Capture the cell that displays the provided text and extract its [x, y] central coordinate. 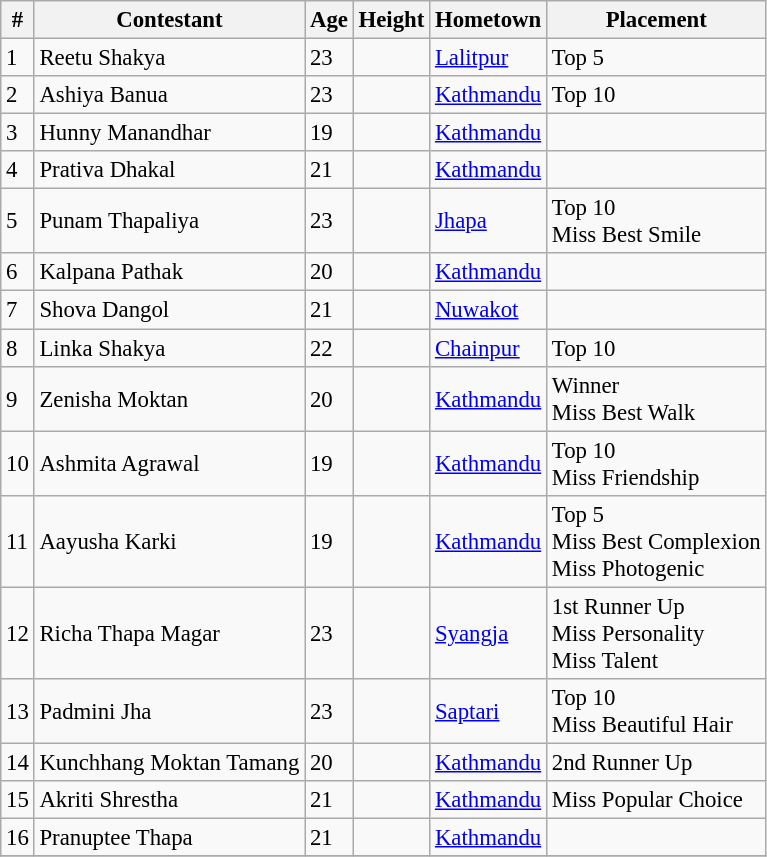
Top 10 Miss Friendship [656, 464]
Top 10 Miss Beautiful Hair [656, 712]
Winner Miss Best Walk [656, 398]
4 [18, 170]
Padmini Jha [170, 712]
Ashiya Banua [170, 95]
6 [18, 273]
1st Runner Up Miss Personality Miss Talent [656, 633]
Ashmita Agrawal [170, 464]
Richa Thapa Magar [170, 633]
5 [18, 222]
Reetu Shakya [170, 58]
Aayusha Karki [170, 541]
Top 10 Miss Best Smile [656, 222]
Height [391, 20]
Lalitpur [488, 58]
12 [18, 633]
Linka Shakya [170, 348]
Pranuptee Thapa [170, 837]
22 [330, 348]
3 [18, 133]
Miss Popular Choice [656, 800]
Placement [656, 20]
2 [18, 95]
Syangja [488, 633]
1 [18, 58]
Jhapa [488, 222]
14 [18, 762]
Akriti Shrestha [170, 800]
16 [18, 837]
Kunchhang Moktan Tamang [170, 762]
Hunny Manandhar [170, 133]
Hometown [488, 20]
8 [18, 348]
Top 5 [656, 58]
10 [18, 464]
Saptari [488, 712]
15 [18, 800]
Contestant [170, 20]
Shova Dangol [170, 310]
Prativa Dhakal [170, 170]
13 [18, 712]
Kalpana Pathak [170, 273]
7 [18, 310]
Top 5 Miss Best Complexion Miss Photogenic [656, 541]
Punam Thapaliya [170, 222]
Age [330, 20]
# [18, 20]
Nuwakot [488, 310]
2nd Runner Up [656, 762]
Chainpur [488, 348]
Zenisha Moktan [170, 398]
11 [18, 541]
9 [18, 398]
